Provide the [X, Y] coordinate of the cell's center where the given text is located.  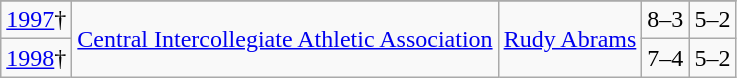
8–3 [666, 20]
Central Intercollegiate Athletic Association [285, 39]
Rudy Abrams [570, 39]
7–4 [666, 58]
1997† [36, 20]
1998† [36, 58]
